Output the [x, y] coordinate of the center of the cell containing the given text.  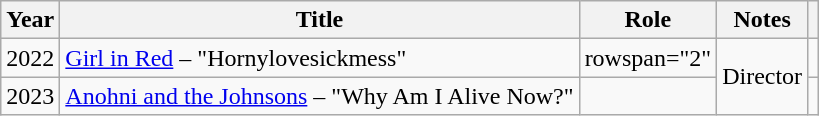
Year [30, 20]
2023 [30, 96]
Director [762, 77]
Title [320, 20]
rowspan="2" [648, 58]
Anohni and the Johnsons – "Why Am I Alive Now?" [320, 96]
2022 [30, 58]
Notes [762, 20]
Role [648, 20]
Girl in Red – "Hornylovesickmess" [320, 58]
